Scan for the cell matching the given text and deliver its [x, y] coordinate at center. 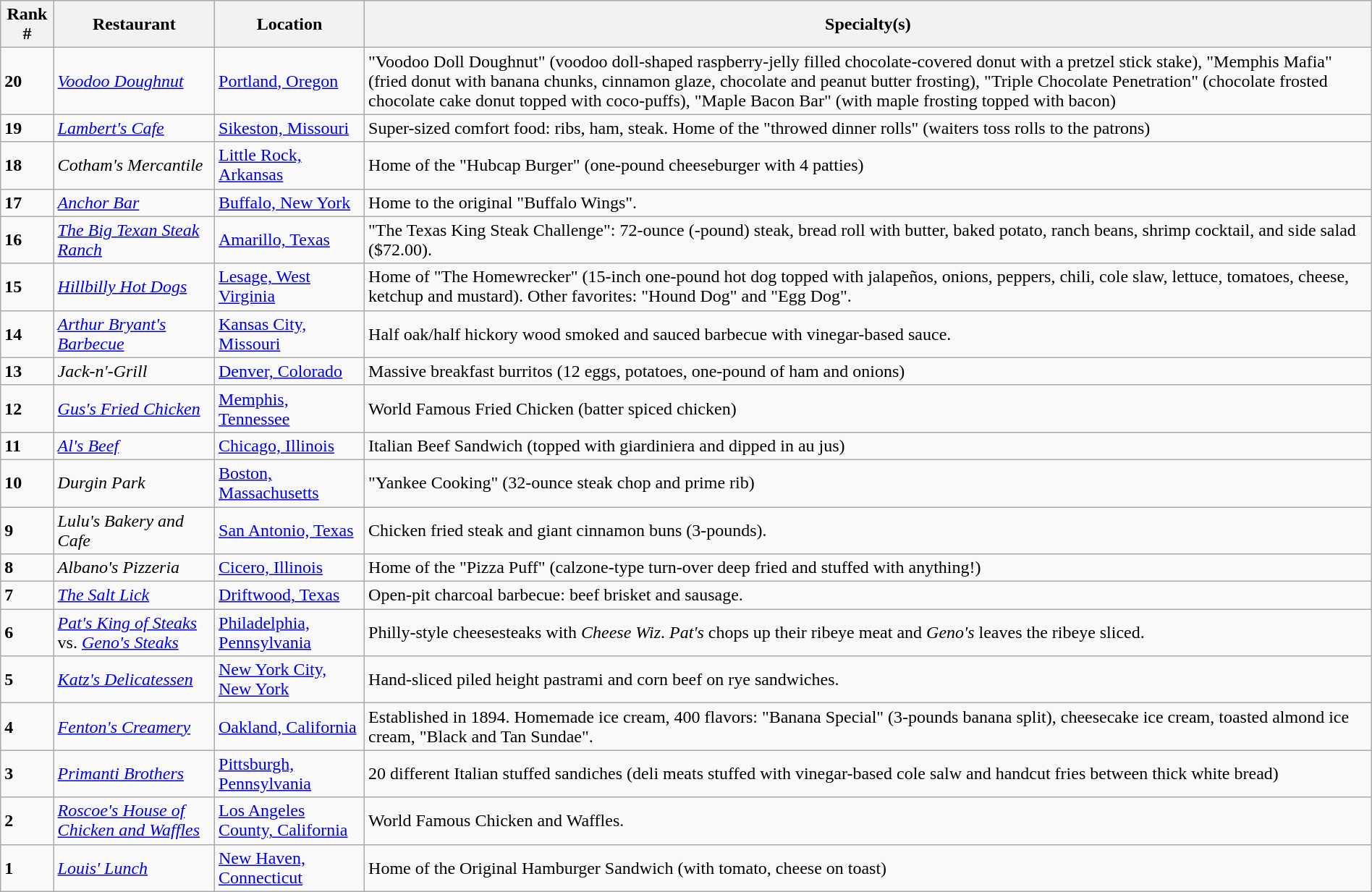
Cicero, Illinois [289, 568]
12 [27, 408]
Arthur Bryant's Barbecue [134, 334]
Home of the "Pizza Puff" (calzone-type turn-over deep fried and stuffed with anything!) [868, 568]
16 [27, 240]
Amarillo, Texas [289, 240]
Specialty(s) [868, 25]
Location [289, 25]
The Big Texan Steak Ranch [134, 240]
Al's Beef [134, 446]
"Yankee Cooking" (32-ounce steak chop and prime rib) [868, 483]
Home of the "Hubcap Burger" (one-pound cheeseburger with 4 patties) [868, 165]
1 [27, 868]
6 [27, 632]
Super-sized comfort food: ribs, ham, steak. Home of the "throwed dinner rolls" (waiters toss rolls to the patrons) [868, 128]
Boston, Massachusetts [289, 483]
3 [27, 774]
New Haven, Connecticut [289, 868]
World Famous Chicken and Waffles. [868, 820]
Louis' Lunch [134, 868]
7 [27, 595]
Oakland, California [289, 726]
17 [27, 203]
Open-pit charcoal barbecue: beef brisket and sausage. [868, 595]
20 [27, 81]
2 [27, 820]
Chicago, Illinois [289, 446]
Buffalo, New York [289, 203]
19 [27, 128]
8 [27, 568]
Portland, Oregon [289, 81]
Katz's Delicatessen [134, 680]
18 [27, 165]
14 [27, 334]
Italian Beef Sandwich (topped with giardiniera and dipped in au jus) [868, 446]
Sikeston, Missouri [289, 128]
10 [27, 483]
Lambert's Cafe [134, 128]
Kansas City, Missouri [289, 334]
Driftwood, Texas [289, 595]
San Antonio, Texas [289, 530]
Restaurant [134, 25]
Albano's Pizzeria [134, 568]
5 [27, 680]
4 [27, 726]
Primanti Brothers [134, 774]
Memphis, Tennessee [289, 408]
20 different Italian stuffed sandiches (deli meats stuffed with vinegar-based cole salw and handcut fries between thick white bread) [868, 774]
Roscoe's House of Chicken and Waffles [134, 820]
Home to the original "Buffalo Wings". [868, 203]
Los Angeles County, California [289, 820]
Chicken fried steak and giant cinnamon buns (3-pounds). [868, 530]
Half oak/half hickory wood smoked and sauced barbecue with vinegar-based sauce. [868, 334]
Fenton's Creamery [134, 726]
13 [27, 371]
Cotham's Mercantile [134, 165]
11 [27, 446]
Hand-sliced piled height pastrami and corn beef on rye sandwiches. [868, 680]
World Famous Fried Chicken (batter spiced chicken) [868, 408]
Pat's King of Steaks vs. Geno's Steaks [134, 632]
The Salt Lick [134, 595]
Massive breakfast burritos (12 eggs, potatoes, one-pound of ham and onions) [868, 371]
Home of the Original Hamburger Sandwich (with tomato, cheese on toast) [868, 868]
Philly-style cheesesteaks with Cheese Wiz. Pat's chops up their ribeye meat and Geno's leaves the ribeye sliced. [868, 632]
9 [27, 530]
Anchor Bar [134, 203]
Rank # [27, 25]
Durgin Park [134, 483]
Lesage, West Virginia [289, 286]
Lulu's Bakery and Cafe [134, 530]
Hillbilly Hot Dogs [134, 286]
Gus's Fried Chicken [134, 408]
Denver, Colorado [289, 371]
Jack-n'-Grill [134, 371]
New York City, New York [289, 680]
15 [27, 286]
Voodoo Doughnut [134, 81]
Pittsburgh, Pennsylvania [289, 774]
Philadelphia, Pennsylvania [289, 632]
Little Rock, Arkansas [289, 165]
